Identify which cell holds the provided text, then report its [x, y] central coordinate. 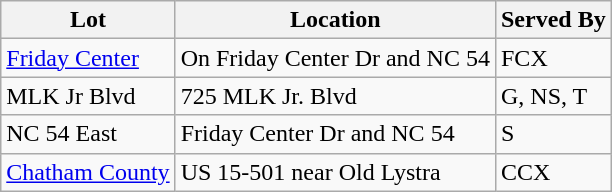
Chatham County [88, 172]
MLK Jr Blvd [88, 96]
Friday Center [88, 58]
Served By [553, 20]
On Friday Center Dr and NC 54 [335, 58]
NC 54 East [88, 134]
G, NS, T [553, 96]
US 15-501 near Old Lystra [335, 172]
Friday Center Dr and NC 54 [335, 134]
Location [335, 20]
Lot [88, 20]
725 MLK Jr. Blvd [335, 96]
S [553, 134]
CCX [553, 172]
FCX [553, 58]
